Return (x, y) of the center of cell containing provided text 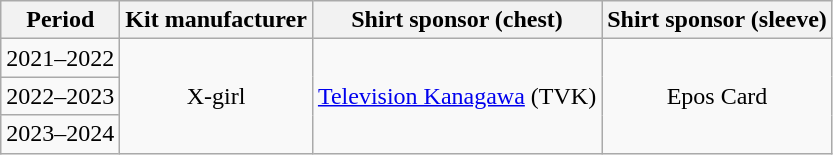
Epos Card (718, 96)
2021–2022 (60, 58)
X-girl (216, 96)
Period (60, 20)
Shirt sponsor (sleeve) (718, 20)
Shirt sponsor (chest) (456, 20)
2023–2024 (60, 134)
Kit manufacturer (216, 20)
Television Kanagawa (TVK) (456, 96)
2022–2023 (60, 96)
